Determine the (x, y) coordinate at the center of the cell enclosing the given text.  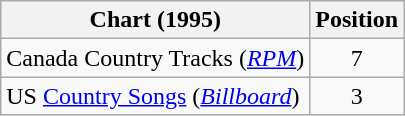
Chart (1995) (156, 20)
Position (357, 20)
3 (357, 96)
US Country Songs (Billboard) (156, 96)
Canada Country Tracks (RPM) (156, 58)
7 (357, 58)
